Output the (x, y) coordinate of the center of the cell containing the given text.  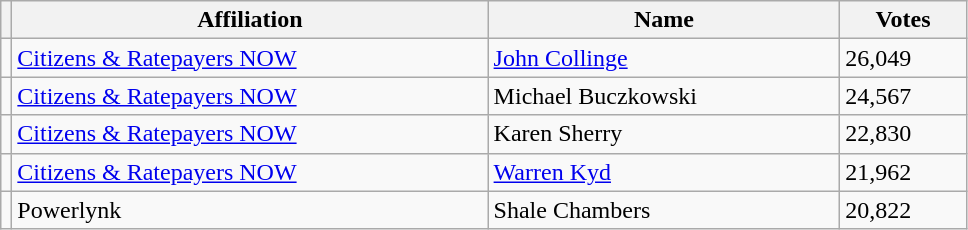
Affiliation (250, 20)
24,567 (903, 96)
Shale Chambers (664, 210)
Warren Kyd (664, 172)
20,822 (903, 210)
Karen Sherry (664, 134)
21,962 (903, 172)
John Collinge (664, 58)
Powerlynk (250, 210)
22,830 (903, 134)
Name (664, 20)
Votes (903, 20)
Michael Buczkowski (664, 96)
26,049 (903, 58)
